Scan for the cell matching the given text and deliver its (x, y) coordinate at center. 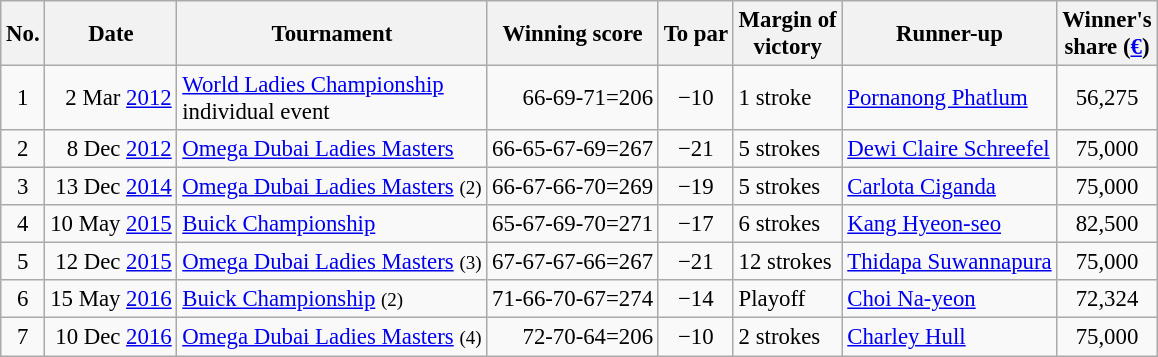
Dewi Claire Schreefel (950, 149)
5 (23, 262)
Omega Dubai Ladies Masters (4) (332, 337)
2 Mar 2012 (111, 98)
10 Dec 2016 (111, 337)
Pornanong Phatlum (950, 98)
3 (23, 187)
Omega Dubai Ladies Masters (2) (332, 187)
Date (111, 34)
Playoff (788, 299)
13 Dec 2014 (111, 187)
Omega Dubai Ladies Masters (3) (332, 262)
56,275 (1107, 98)
Winner'sshare (€) (1107, 34)
82,500 (1107, 224)
66-69-71=206 (573, 98)
2 (23, 149)
Runner-up (950, 34)
12 Dec 2015 (111, 262)
World Ladies Championshipindividual event (332, 98)
66-67-66-70=269 (573, 187)
Tournament (332, 34)
−17 (696, 224)
66-65-67-69=267 (573, 149)
Carlota Ciganda (950, 187)
−19 (696, 187)
72,324 (1107, 299)
67-67-67-66=267 (573, 262)
71-66-70-67=274 (573, 299)
8 Dec 2012 (111, 149)
Winning score (573, 34)
Buick Championship (332, 224)
To par (696, 34)
Thidapa Suwannapura (950, 262)
72-70-64=206 (573, 337)
Kang Hyeon-seo (950, 224)
4 (23, 224)
Buick Championship (2) (332, 299)
12 strokes (788, 262)
Charley Hull (950, 337)
−14 (696, 299)
No. (23, 34)
Choi Na-yeon (950, 299)
6 (23, 299)
2 strokes (788, 337)
65-67-69-70=271 (573, 224)
6 strokes (788, 224)
Omega Dubai Ladies Masters (332, 149)
1 (23, 98)
7 (23, 337)
10 May 2015 (111, 224)
Margin ofvictory (788, 34)
15 May 2016 (111, 299)
1 stroke (788, 98)
